From the cell containing the given text, extract its center point as (X, Y) coordinate. 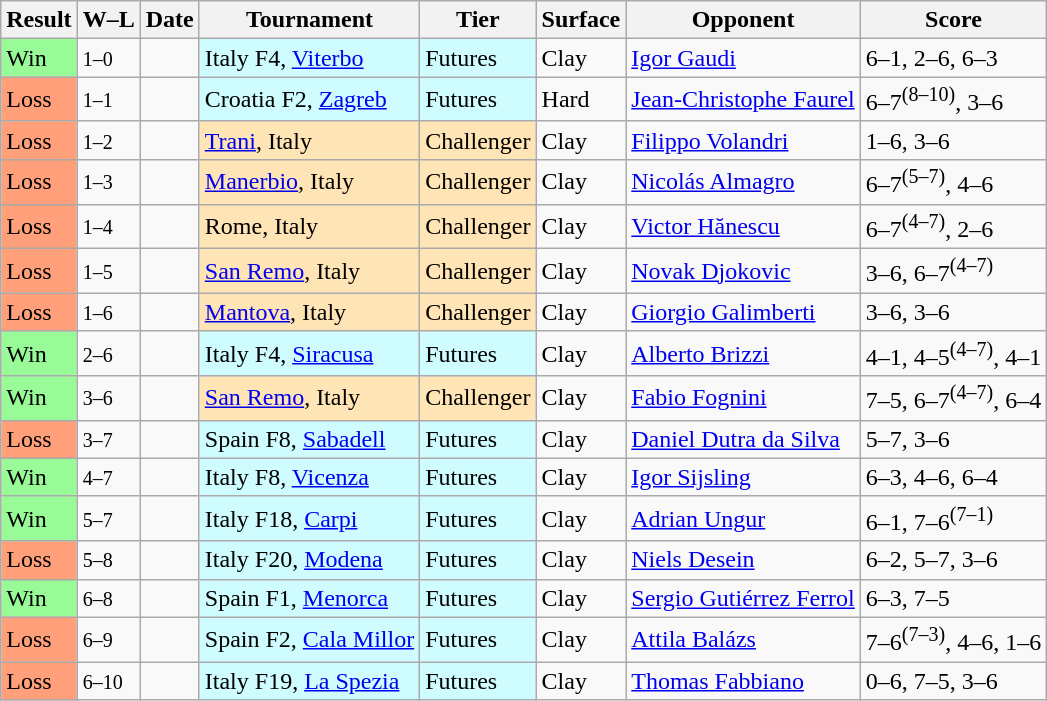
Niels Desein (744, 560)
Rome, Italy (309, 226)
4–1, 4–5(4–7), 4–1 (953, 354)
Croatia F2, Zagreb (309, 100)
Mantova, Italy (309, 312)
Tier (478, 20)
Victor Hănescu (744, 226)
1–6, 3–6 (953, 140)
7–6(7–3), 4–6, 1–6 (953, 640)
Score (953, 20)
6–2, 5–7, 3–6 (953, 560)
6–8 (108, 598)
3–6, 6–7(4–7) (953, 272)
Italy F4, Viterbo (309, 58)
Spain F2, Cala Millor (309, 640)
Italy F18, Carpi (309, 518)
Attila Balázs (744, 640)
Fabio Fognini (744, 398)
Sergio Gutiérrez Ferrol (744, 598)
1–1 (108, 100)
5–8 (108, 560)
6–9 (108, 640)
1–4 (108, 226)
7–5, 6–7(4–7), 6–4 (953, 398)
1–3 (108, 182)
Italy F4, Siracusa (309, 354)
1–6 (108, 312)
3–6, 3–6 (953, 312)
5–7 (108, 518)
Spain F8, Sabadell (309, 439)
2–6 (108, 354)
6–7(8–10), 3–6 (953, 100)
Opponent (744, 20)
6–1, 2–6, 6–3 (953, 58)
1–0 (108, 58)
Thomas Fabbiano (744, 681)
4–7 (108, 477)
W–L (108, 20)
3–6 (108, 398)
Surface (581, 20)
Italy F19, La Spezia (309, 681)
Italy F8, Vicenza (309, 477)
0–6, 7–5, 3–6 (953, 681)
Giorgio Galimberti (744, 312)
Result (39, 20)
Jean-Christophe Faurel (744, 100)
6–1, 7–6(7–1) (953, 518)
6–10 (108, 681)
Date (170, 20)
1–5 (108, 272)
Spain F1, Menorca (309, 598)
Alberto Brizzi (744, 354)
6–7(4–7), 2–6 (953, 226)
1–2 (108, 140)
Tournament (309, 20)
3–7 (108, 439)
5–7, 3–6 (953, 439)
Manerbio, Italy (309, 182)
Igor Gaudi (744, 58)
6–3, 7–5 (953, 598)
Hard (581, 100)
Nicolás Almagro (744, 182)
Adrian Ungur (744, 518)
Italy F20, Modena (309, 560)
Igor Sijsling (744, 477)
Daniel Dutra da Silva (744, 439)
Trani, Italy (309, 140)
Novak Djokovic (744, 272)
Filippo Volandri (744, 140)
6–3, 4–6, 6–4 (953, 477)
6–7(5–7), 4–6 (953, 182)
